From the cell containing the given text, extract its center point as (X, Y) coordinate. 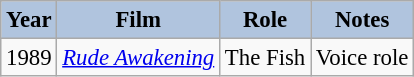
Film (138, 20)
Voice role (362, 58)
Role (266, 20)
Rude Awakening (138, 58)
The Fish (266, 58)
Notes (362, 20)
1989 (29, 58)
Year (29, 20)
